Locate the cell with the specified text and output its [X, Y] center coordinate. 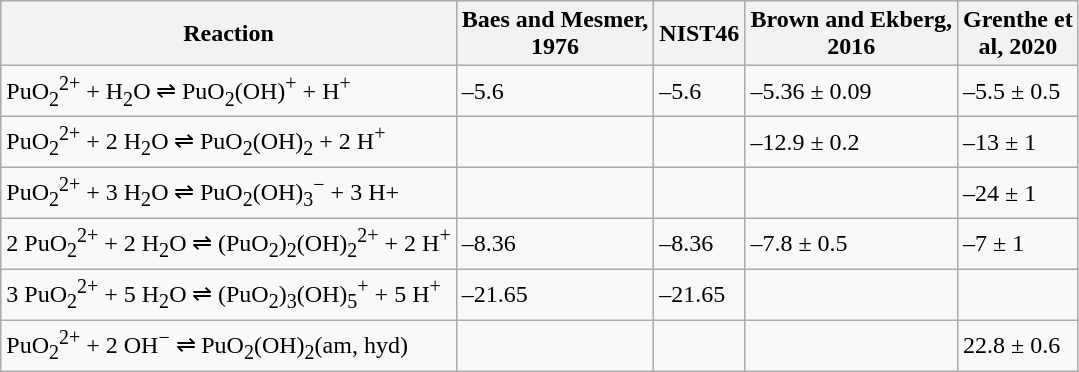
22.8 ± 0.6 [1018, 346]
–5.5 ± 0.5 [1018, 92]
–5.36 ± 0.09 [852, 92]
Grenthe etal, 2020 [1018, 34]
3 PuO22+ + 5 H2O ⇌ (PuO2)3(OH)5+ + 5 H+ [229, 294]
PuO22+ + 2 OH− ⇌ PuO2(OH)2(am, hyd) [229, 346]
PuO22+ + 3 H2O ⇌ PuO2(OH)3− + 3 H+ [229, 192]
–7 ± 1 [1018, 244]
Reaction [229, 34]
Baes and Mesmer,1976 [555, 34]
NIST46 [700, 34]
–13 ± 1 [1018, 142]
PuO22+ + H2O ⇌ PuO2(OH)+ + H+ [229, 92]
–12.9 ± 0.2 [852, 142]
Brown and Ekberg,2016 [852, 34]
–7.8 ± 0.5 [852, 244]
–24 ± 1 [1018, 192]
PuO22+ + 2 H2O ⇌ PuO2(OH)2 + 2 H+ [229, 142]
2 PuO22+ + 2 H2O ⇌ (PuO2)2(OH)22+ + 2 H+ [229, 244]
